Output the (X, Y) coordinate of the center of the cell containing the given text.  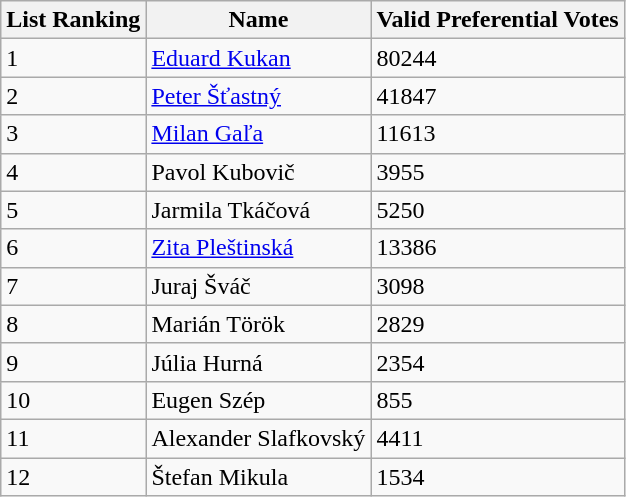
41847 (498, 96)
3 (74, 134)
Eduard Kukan (258, 58)
2354 (498, 362)
Júlia Hurná (258, 362)
List Ranking (74, 20)
10 (74, 400)
1 (74, 58)
2829 (498, 324)
6 (74, 248)
4411 (498, 438)
3098 (498, 286)
7 (74, 286)
8 (74, 324)
Marián Török (258, 324)
4 (74, 172)
11 (74, 438)
Valid Preferential Votes (498, 20)
Alexander Slafkovský (258, 438)
3955 (498, 172)
Pavol Kubovič (258, 172)
Name (258, 20)
Štefan Mikula (258, 477)
Peter Šťastný (258, 96)
1534 (498, 477)
9 (74, 362)
80244 (498, 58)
Zita Pleštinská (258, 248)
5 (74, 210)
Jarmila Tkáčová (258, 210)
Milan Gaľa (258, 134)
855 (498, 400)
11613 (498, 134)
2 (74, 96)
Juraj Šváč (258, 286)
Eugen Szép (258, 400)
12 (74, 477)
13386 (498, 248)
5250 (498, 210)
